Output the (x, y) coordinate of the center of the cell containing the given text.  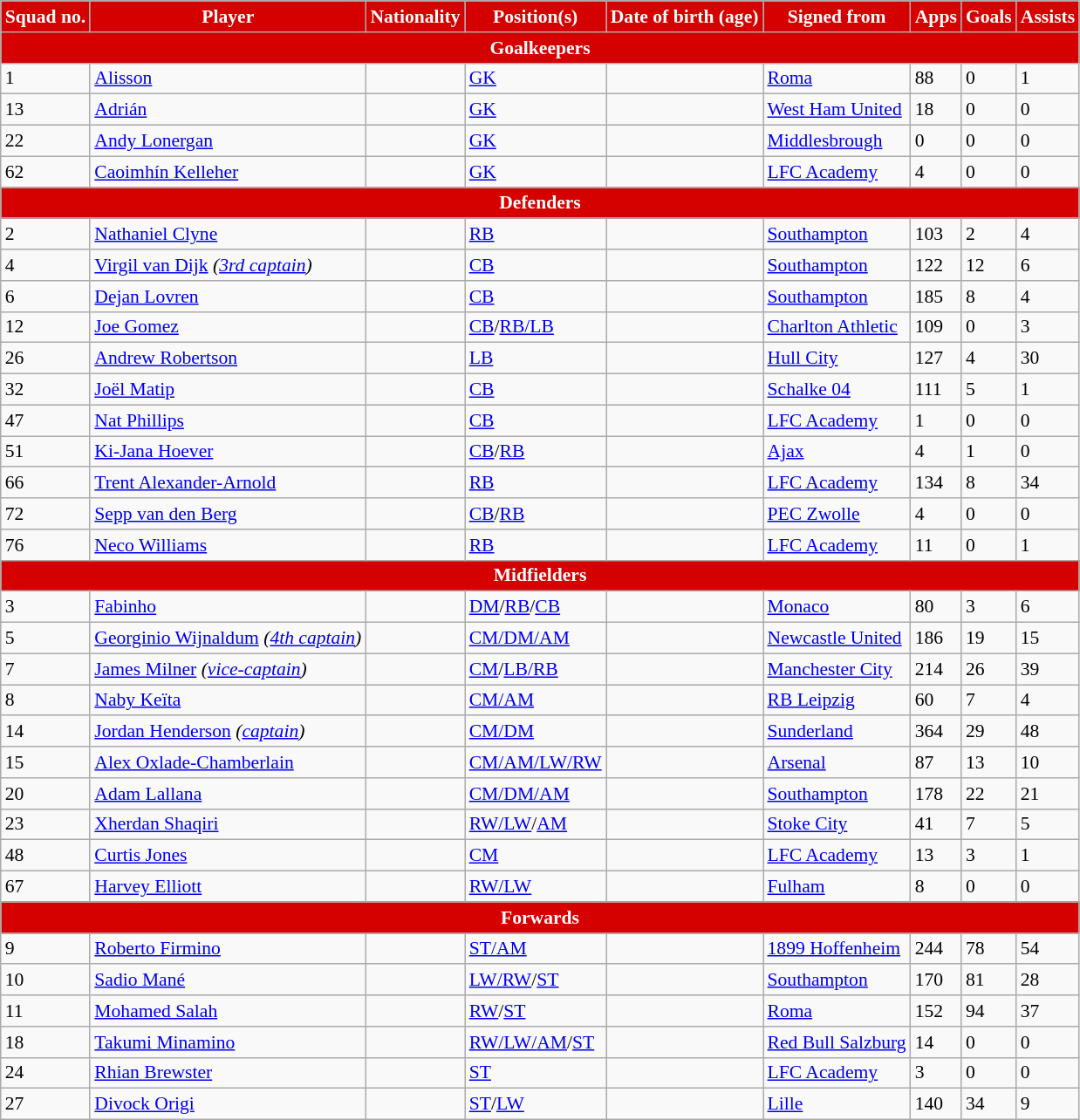
CB/RB/LB (536, 327)
Alex Oxlade-Chamberlain (228, 762)
Jordan Henderson (captain) (228, 732)
Sepp van den Berg (228, 514)
Fulham (836, 887)
21 (1049, 794)
Charlton Athletic (836, 327)
134 (936, 483)
186 (936, 639)
Squad no. (45, 17)
51 (45, 452)
Caoimhín Kelleher (228, 172)
Date of birth (age) (685, 17)
81 (989, 980)
152 (936, 1011)
Schalke 04 (836, 390)
Harvey Elliott (228, 887)
24 (45, 1073)
20 (45, 794)
Nationality (415, 17)
87 (936, 762)
Signed from (836, 17)
CM/AM/LW/RW (536, 762)
CM (536, 856)
140 (936, 1104)
Xherdan Shaqiri (228, 824)
127 (936, 359)
ST (536, 1073)
Andy Lonergan (228, 141)
Neco Williams (228, 545)
Midfielders (541, 576)
CM/LB/RB (536, 669)
Trent Alexander-Arnold (228, 483)
185 (936, 297)
Goals (989, 17)
37 (1049, 1011)
James Milner (vice-captain) (228, 669)
CM/AM (536, 700)
19 (989, 639)
Divock Origi (228, 1104)
122 (936, 265)
West Ham United (836, 110)
Joël Matip (228, 390)
Nat Phillips (228, 420)
Fabinho (228, 607)
Takumi Minamino (228, 1042)
80 (936, 607)
23 (45, 824)
60 (936, 700)
Monaco (836, 607)
Ajax (836, 452)
178 (936, 794)
Nathaniel Clyne (228, 235)
78 (989, 949)
Arsenal (836, 762)
41 (936, 824)
67 (45, 887)
Naby Keïta (228, 700)
170 (936, 980)
76 (45, 545)
47 (45, 420)
RW/LW (536, 887)
Sadio Mané (228, 980)
214 (936, 669)
CM/DM (536, 732)
Middlesbrough (836, 141)
30 (1049, 359)
Curtis Jones (228, 856)
RW/LW/AM/ST (536, 1042)
Virgil van Dijk (3rd captain) (228, 265)
39 (1049, 669)
72 (45, 514)
LB (536, 359)
Georginio Wijnaldum (4th captain) (228, 639)
Ki-Jana Hoever (228, 452)
RB Leipzig (836, 700)
Joe Gomez (228, 327)
88 (936, 79)
Adrián (228, 110)
111 (936, 390)
Manchester City (836, 669)
Stoke City (836, 824)
Roberto Firmino (228, 949)
Position(s) (536, 17)
Forwards (541, 918)
94 (989, 1011)
Adam Lallana (228, 794)
Sunderland (836, 732)
Player (228, 17)
244 (936, 949)
LW/RW/ST (536, 980)
54 (1049, 949)
Rhian Brewster (228, 1073)
Defenders (541, 203)
RW/ST (536, 1011)
32 (45, 390)
62 (45, 172)
364 (936, 732)
27 (45, 1104)
Newcastle United (836, 639)
1899 Hoffenheim (836, 949)
Alisson (228, 79)
ST/LW (536, 1104)
28 (1049, 980)
66 (45, 483)
109 (936, 327)
29 (989, 732)
ST/AM (536, 949)
RW/LW/AM (536, 824)
Assists (1049, 17)
Dejan Lovren (228, 297)
103 (936, 235)
Goalkeepers (541, 48)
DM/RB/CB (536, 607)
PEC Zwolle (836, 514)
Apps (936, 17)
Andrew Robertson (228, 359)
Red Bull Salzburg (836, 1042)
Hull City (836, 359)
Lille (836, 1104)
Mohamed Salah (228, 1011)
